Extract the [x, y] coordinate from the center of the cell holding the provided text.  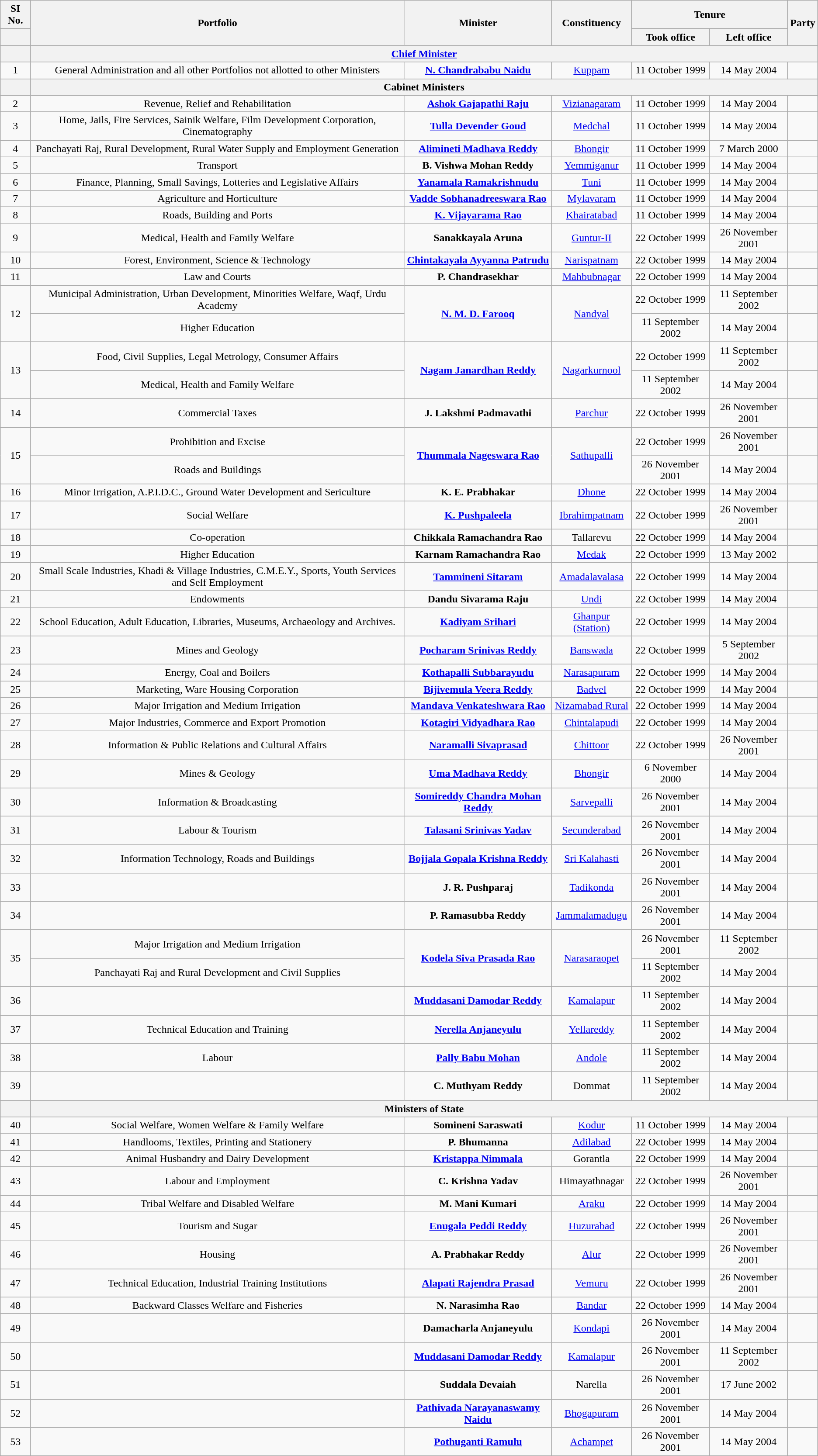
9 [16, 238]
Tadikonda [592, 887]
Kothapalli Subbarayudu [478, 673]
Social Welfare, Women Welfare & Family Welfare [218, 1125]
31 [16, 830]
Tuni [592, 182]
M. Mani Kumari [478, 1204]
K. E. Prabhakar [478, 492]
2 [16, 104]
Mandava Venkateshwara Rao [478, 706]
Labour & Tourism [218, 830]
Pathivada Narayanaswamy Naidu [478, 1413]
Pothuganti Ramulu [478, 1442]
46 [16, 1255]
Yemmiganur [592, 165]
Nandyal [592, 314]
Tribal Welfare and Disabled Welfare [218, 1204]
Small Scale Industries, Khadi & Village Industries, C.M.E.Y., Sports, Youth Services and Self Employment [218, 577]
Achampet [592, 1442]
52 [16, 1413]
6 November 2000 [670, 773]
Araku [592, 1204]
Panchayati Raj and Rural Development and Civil Supplies [218, 972]
Uma Madhava Reddy [478, 773]
Nagarkurnool [592, 370]
Khairatabad [592, 215]
Somineni Saraswati [478, 1125]
Roads, Building and Ports [218, 215]
Took office [670, 37]
Marketing, Ware Housing Corporation [218, 689]
General Administration and all other Portfolios not allotted to other Ministers [218, 70]
Mines & Geology [218, 773]
Narasaraopet [592, 958]
Cabinet Ministers [424, 87]
23 [16, 650]
19 [16, 554]
Vadde Sobhanadreeswara Rao [478, 198]
22 [16, 621]
3 [16, 126]
27 [16, 723]
Narasapuram [592, 673]
44 [16, 1204]
Mahbubnagar [592, 277]
Home, Jails, Fire Services, Sainik Welfare, Film Development Corporation, Cinematography [218, 126]
51 [16, 1385]
42 [16, 1159]
Party [803, 23]
Finance, Planning, Small Savings, Lotteries and Legislative Affairs [218, 182]
Kadiyam Srihari [478, 621]
Minor Irrigation, A.P.I.D.C., Ground Water Development and Sericulture [218, 492]
A. Prabhakar Reddy [478, 1255]
Vizianagaram [592, 104]
50 [16, 1356]
43 [16, 1181]
SI No. [16, 15]
Kristappa Nimmala [478, 1159]
Narella [592, 1385]
11 [16, 277]
Ibrahimpatnam [592, 515]
Nagam Janardhan Reddy [478, 370]
Information & Broadcasting [218, 802]
Sarvepalli [592, 802]
Himayathnagar [592, 1181]
Handlooms, Textiles, Printing and Stationery [218, 1142]
Pally Babu Mohan [478, 1058]
Dommat [592, 1086]
P. Chandrasekhar [478, 277]
Medak [592, 554]
Tourism and Sugar [218, 1226]
40 [16, 1125]
Tallarevu [592, 537]
Yanamala Ramakrishnudu [478, 182]
24 [16, 673]
B. Vishwa Mohan Reddy [478, 165]
Tulla Devender Goud [478, 126]
6 [16, 182]
School Education, Adult Education, Libraries, Museums, Archaeology and Archives. [218, 621]
Constituency [592, 23]
P. Ramasubba Reddy [478, 916]
13 May 2002 [749, 554]
12 [16, 314]
48 [16, 1305]
Labour and Employment [218, 1181]
5 [16, 165]
N. M. D. Farooq [478, 314]
Badvel [592, 689]
34 [16, 916]
Nizamabad Rural [592, 706]
Mylavaram [592, 198]
Huzurabad [592, 1226]
Bandar [592, 1305]
Gorantla [592, 1159]
Technical Education, Industrial Training Institutions [218, 1283]
Chintalapudi [592, 723]
Kuppam [592, 70]
Bojjala Gopala Krishna Reddy [478, 859]
Housing [218, 1255]
Chittoor [592, 745]
Ghanpur (Station) [592, 621]
30 [16, 802]
Co-operation [218, 537]
Ministers of State [424, 1109]
Alapati Rajendra Prasad [478, 1283]
Tammineni Sitaram [478, 577]
Bhogapuram [592, 1413]
Chief Minister [424, 54]
25 [16, 689]
Narispatnam [592, 260]
29 [16, 773]
Chikkala Ramachandra Rao [478, 537]
Medchal [592, 126]
53 [16, 1442]
Alimineti Madhava Reddy [478, 149]
Damacharla Anjaneyulu [478, 1328]
Parchur [592, 413]
20 [16, 577]
Naramalli Sivaprasad [478, 745]
Prohibition and Excise [218, 441]
Kodur [592, 1125]
41 [16, 1142]
10 [16, 260]
Food, Civil Supplies, Legal Metrology, Consumer Affairs [218, 356]
7 [16, 198]
5 September 2002 [749, 650]
Information Technology, Roads and Buildings [218, 859]
Amadalavalasa [592, 577]
J. R. Pushparaj [478, 887]
17 [16, 515]
C. Krishna Yadav [478, 1181]
Law and Courts [218, 277]
39 [16, 1086]
C. Muthyam Reddy [478, 1086]
Energy, Coal and Boilers [218, 673]
13 [16, 370]
Chintakayala Ayyanna Patrudu [478, 260]
8 [16, 215]
28 [16, 745]
Labour [218, 1058]
Alur [592, 1255]
16 [16, 492]
Karnam Ramachandra Rao [478, 554]
Municipal Administration, Urban Development, Minorities Welfare, Waqf, Urdu Academy [218, 300]
21 [16, 599]
Secunderabad [592, 830]
Sanakkayala Aruna [478, 238]
Commercial Taxes [218, 413]
Ashok Gajapathi Raju [478, 104]
Social Welfare [218, 515]
Kotagiri Vidyadhara Rao [478, 723]
37 [16, 1029]
Kondapi [592, 1328]
Adilabad [592, 1142]
1 [16, 70]
Backward Classes Welfare and Fisheries [218, 1305]
Transport [218, 165]
45 [16, 1226]
Agriculture and Horticulture [218, 198]
Pocharam Srinivas Reddy [478, 650]
Mines and Geology [218, 650]
18 [16, 537]
Guntur-II [592, 238]
Dandu Sivarama Raju [478, 599]
Somireddy Chandra Mohan Reddy [478, 802]
36 [16, 1000]
32 [16, 859]
35 [16, 958]
Panchayati Raj, Rural Development, Rural Water Supply and Employment Generation [218, 149]
Kodela Siva Prasada Rao [478, 958]
Animal Husbandry and Dairy Development [218, 1159]
Technical Education and Training [218, 1029]
Revenue, Relief and Rehabilitation [218, 104]
Yellareddy [592, 1029]
Minister [478, 23]
Nerella Anjaneyulu [478, 1029]
Sathupalli [592, 456]
Sri Kalahasti [592, 859]
Enugala Peddi Reddy [478, 1226]
Bijivemula Veera Reddy [478, 689]
38 [16, 1058]
J. Lakshmi Padmavathi [478, 413]
Banswada [592, 650]
Jammalamadugu [592, 916]
26 [16, 706]
Tenure [710, 15]
K. Pushpaleela [478, 515]
Roads and Buildings [218, 470]
Thummala Nageswara Rao [478, 456]
47 [16, 1283]
Suddala Devaiah [478, 1385]
33 [16, 887]
Endowments [218, 599]
Andole [592, 1058]
7 March 2000 [749, 149]
Forest, Environment, Science & Technology [218, 260]
Talasani Srinivas Yadav [478, 830]
Major Industries, Commerce and Export Promotion [218, 723]
17 June 2002 [749, 1385]
49 [16, 1328]
Undi [592, 599]
15 [16, 456]
P. Bhumanna [478, 1142]
4 [16, 149]
K. Vijayarama Rao [478, 215]
Left office [749, 37]
N. Narasimha Rao [478, 1305]
Portfolio [218, 23]
14 [16, 413]
Information & Public Relations and Cultural Affairs [218, 745]
Vemuru [592, 1283]
Dhone [592, 492]
N. Chandrababu Naidu [478, 70]
